For the text-containing cell, return its midpoint in [x, y] coordinate format. 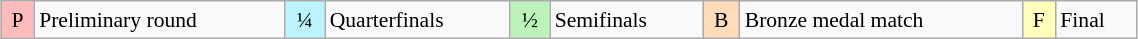
¼ [304, 20]
B [722, 20]
Preliminary round [160, 20]
Bronze medal match [881, 20]
P [18, 20]
F [1038, 20]
Final [1096, 20]
½ [530, 20]
Semifinals [626, 20]
Quarterfinals [418, 20]
